Locate the cell with the specified text and output its (x, y) center coordinate. 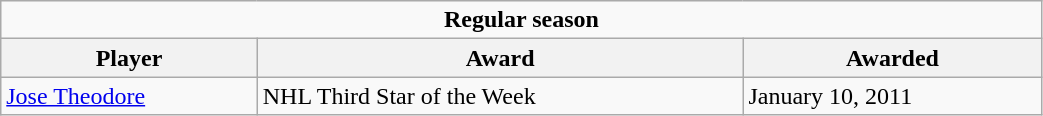
Award (500, 58)
January 10, 2011 (892, 96)
Jose Theodore (129, 96)
Awarded (892, 58)
Regular season (522, 20)
NHL Third Star of the Week (500, 96)
Player (129, 58)
